Find where the given text appears and provide that cell's center as [x, y] coordinate. 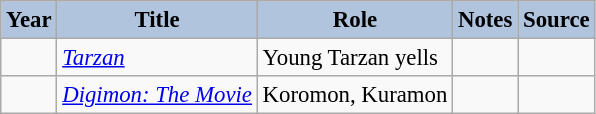
Source [556, 20]
Notes [486, 20]
Year [29, 20]
Role [354, 20]
Digimon: The Movie [157, 95]
Koromon, Kuramon [354, 95]
Tarzan [157, 58]
Young Tarzan yells [354, 58]
Title [157, 20]
